For the text-containing cell, return its midpoint in [X, Y] coordinate format. 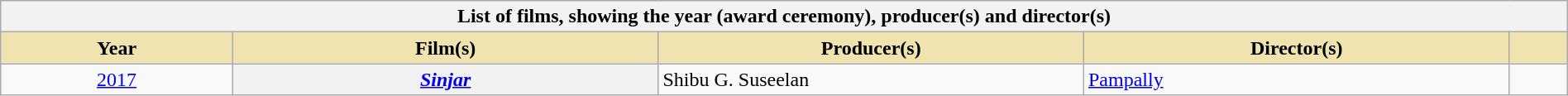
2017 [117, 79]
Director(s) [1297, 48]
Shibu G. Suseelan [872, 79]
Pampally [1297, 79]
List of films, showing the year (award ceremony), producer(s) and director(s) [784, 17]
Sinjar [445, 79]
Year [117, 48]
Film(s) [445, 48]
Producer(s) [872, 48]
